Extract the (X, Y) coordinate from the center of the cell holding the provided text.  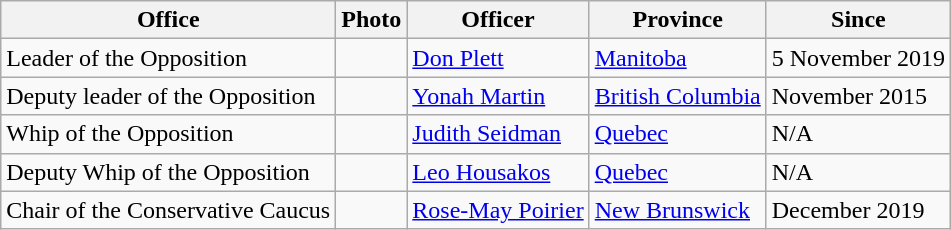
Rose-May Poirier (498, 210)
Officer (498, 20)
Photo (372, 20)
New Brunswick (678, 210)
Leo Housakos (498, 172)
November 2015 (858, 96)
British Columbia (678, 96)
December 2019 (858, 210)
Judith Seidman (498, 134)
Yonah Martin (498, 96)
Leader of the Opposition (168, 58)
Office (168, 20)
Whip of the Opposition (168, 134)
Province (678, 20)
Manitoba (678, 58)
5 November 2019 (858, 58)
Chair of the Conservative Caucus (168, 210)
Deputy leader of the Opposition (168, 96)
Don Plett (498, 58)
Deputy Whip of the Opposition (168, 172)
Since (858, 20)
